Find where the given text appears and provide that cell's center as [X, Y] coordinate. 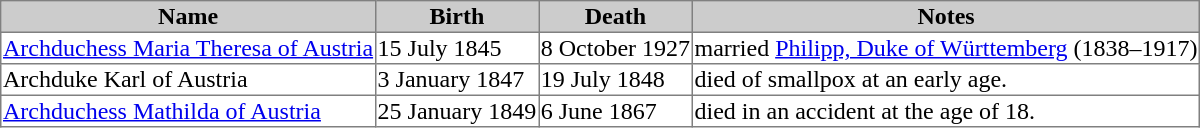
Birth [456, 17]
6 June 1867 [615, 111]
Archduchess Mathilda of Austria [188, 111]
3 January 1847 [456, 80]
Archduchess Maria Theresa of Austria [188, 48]
died of smallpox at an early age. [946, 80]
Archduke Karl of Austria [188, 80]
15 July 1845 [456, 48]
Death [615, 17]
married Philipp, Duke of Württemberg (1838–1917) [946, 48]
19 July 1848 [615, 80]
died in an accident at the age of 18. [946, 111]
25 January 1849 [456, 111]
8 October 1927 [615, 48]
Notes [946, 17]
Name [188, 17]
